Provide the (x, y) coordinate of the cell's center where the given text is located.  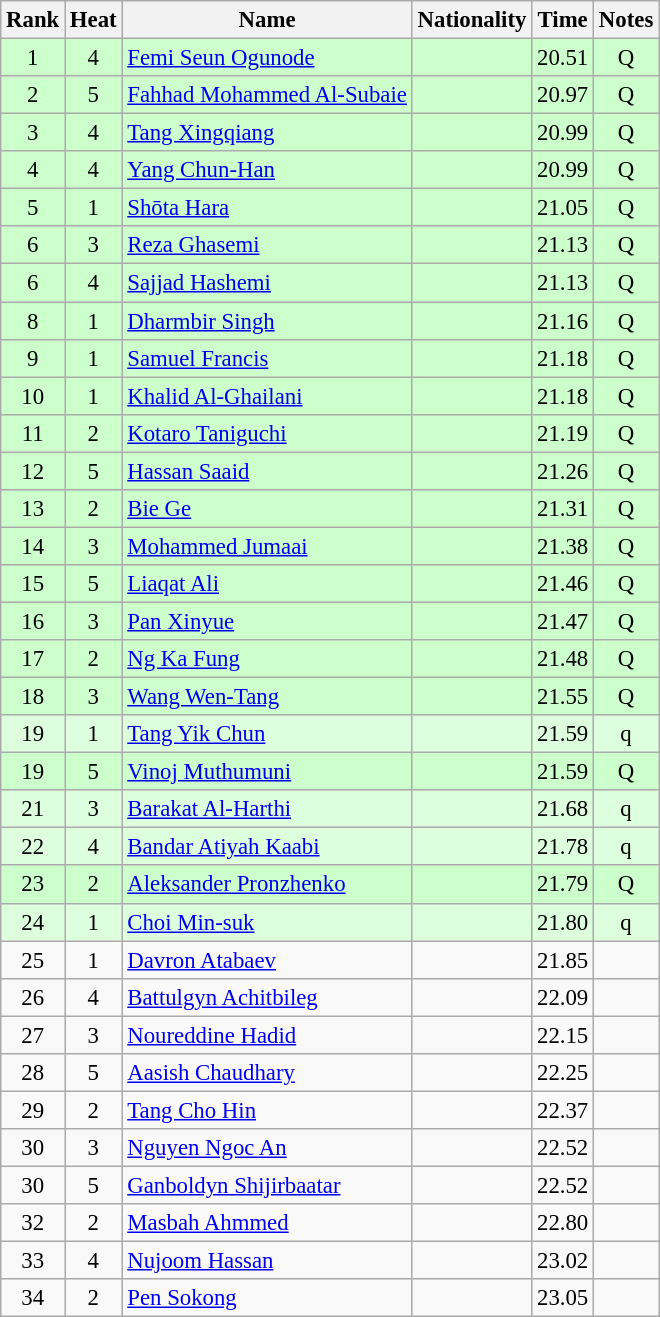
17 (33, 659)
8 (33, 321)
Battulgyn Achitbileg (267, 997)
Noureddine Hadid (267, 1035)
Nationality (472, 20)
Kotaro Taniguchi (267, 433)
Liaqat Ali (267, 584)
29 (33, 1110)
32 (33, 1223)
22 (33, 847)
Mohammed Jumaai (267, 546)
20.97 (563, 95)
21.47 (563, 621)
Davron Atabaev (267, 960)
27 (33, 1035)
21.78 (563, 847)
Samuel Francis (267, 358)
Ganboldyn Shijirbaatar (267, 1185)
20.51 (563, 58)
Rank (33, 20)
Pen Sokong (267, 1298)
34 (33, 1298)
Notes (626, 20)
21.16 (563, 321)
Tang Cho Hin (267, 1110)
13 (33, 509)
26 (33, 997)
21.05 (563, 208)
Tang Yik Chun (267, 734)
Barakat Al-Harthi (267, 809)
15 (33, 584)
21.19 (563, 433)
Heat (94, 20)
11 (33, 433)
21.80 (563, 922)
21.38 (563, 546)
21.46 (563, 584)
22.15 (563, 1035)
22.37 (563, 1110)
22.25 (563, 1073)
Shōta Hara (267, 208)
Femi Seun Ogunode (267, 58)
Nujoom Hassan (267, 1261)
21.48 (563, 659)
Ng Ka Fung (267, 659)
25 (33, 960)
21 (33, 809)
Bandar Atiyah Kaabi (267, 847)
9 (33, 358)
10 (33, 396)
Dharmbir Singh (267, 321)
Reza Ghasemi (267, 245)
Fahhad Mohammed Al-Subaie (267, 95)
18 (33, 697)
Yang Chun-Han (267, 170)
Aasish Chaudhary (267, 1073)
21.68 (563, 809)
Choi Min-suk (267, 922)
Name (267, 20)
21.55 (563, 697)
22.09 (563, 997)
21.79 (563, 885)
28 (33, 1073)
Masbah Ahmmed (267, 1223)
22.80 (563, 1223)
14 (33, 546)
23 (33, 885)
21.26 (563, 471)
23.05 (563, 1298)
23.02 (563, 1261)
Aleksander Pronzhenko (267, 885)
Sajjad Hashemi (267, 283)
Bie Ge (267, 509)
Tang Xingqiang (267, 133)
Wang Wen-Tang (267, 697)
16 (33, 621)
12 (33, 471)
Nguyen Ngoc An (267, 1148)
Vinoj Muthumuni (267, 772)
Pan Xinyue (267, 621)
Hassan Saaid (267, 471)
21.85 (563, 960)
21.31 (563, 509)
Time (563, 20)
33 (33, 1261)
24 (33, 922)
Khalid Al-Ghailani (267, 396)
